Return the (x, y) coordinate for the center point of the cell that contains the specified text.  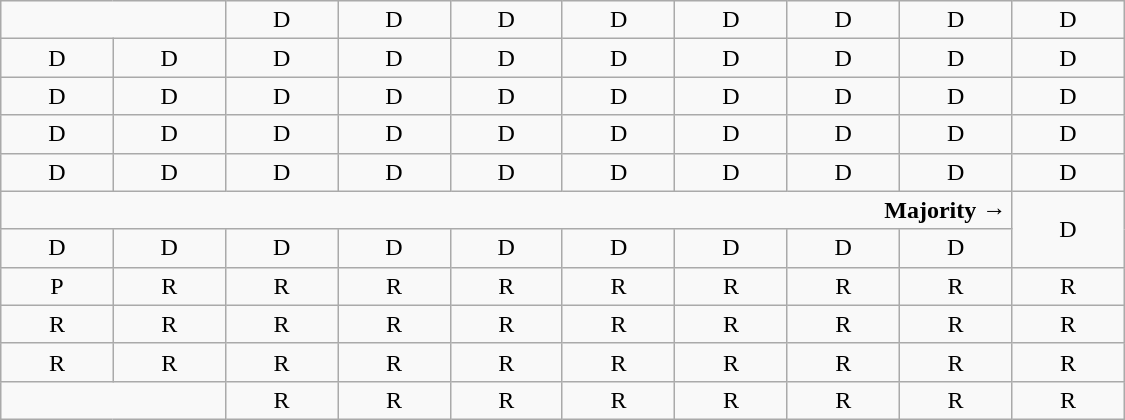
Majority → (506, 210)
P (57, 286)
